Find where the given text appears and provide that cell's center as [X, Y] coordinate. 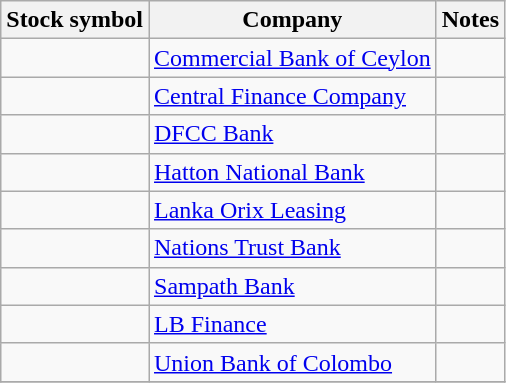
Nations Trust Bank [292, 248]
Hatton National Bank [292, 172]
Central Finance Company [292, 96]
Company [292, 20]
Union Bank of Colombo [292, 362]
LB Finance [292, 324]
DFCC Bank [292, 134]
Notes [470, 20]
Stock symbol [75, 20]
Sampath Bank [292, 286]
Commercial Bank of Ceylon [292, 58]
Lanka Orix Leasing [292, 210]
